Output the [X, Y] coordinate of the center of the cell containing the given text.  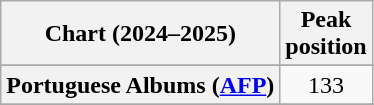
133 [326, 85]
Portuguese Albums (AFP) [140, 85]
Chart (2024–2025) [140, 34]
Peakposition [326, 34]
